Pinpoint the cell where the given text exists, returning its [x, y] midpoint coordinate. 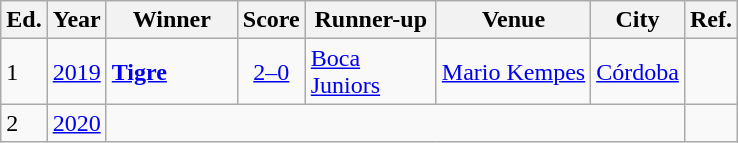
Boca Juniors [370, 72]
Runner-up [370, 20]
Ref. [710, 20]
Venue [513, 20]
Tigre [172, 72]
Ed. [24, 20]
Córdoba [638, 72]
City [638, 20]
Year [76, 20]
2–0 [271, 72]
Winner [172, 20]
1 [24, 72]
Mario Kempes [513, 72]
Score [271, 20]
2020 [76, 123]
2019 [76, 72]
2 [24, 123]
